Return (X, Y) of the center of cell containing provided text 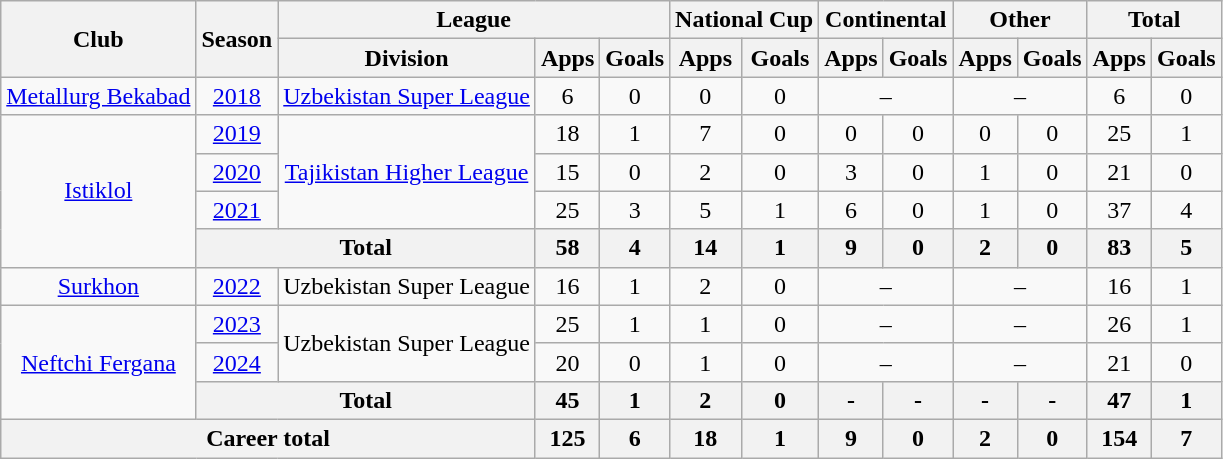
37 (1119, 210)
47 (1119, 400)
2018 (237, 96)
Career total (268, 438)
45 (567, 400)
Tajikistan Higher League (407, 172)
58 (567, 248)
2019 (237, 134)
Season (237, 39)
2023 (237, 324)
26 (1119, 324)
Metallurg Bekabad (98, 96)
Division (407, 58)
2024 (237, 362)
125 (567, 438)
Club (98, 39)
Neftchi Fergana (98, 362)
83 (1119, 248)
Continental (886, 20)
15 (567, 172)
League (474, 20)
Other (1020, 20)
2021 (237, 210)
National Cup (744, 20)
2020 (237, 172)
14 (706, 248)
Surkhon (98, 286)
154 (1119, 438)
Istiklol (98, 191)
20 (567, 362)
2022 (237, 286)
